Locate the cell with the specified text and output its (X, Y) center coordinate. 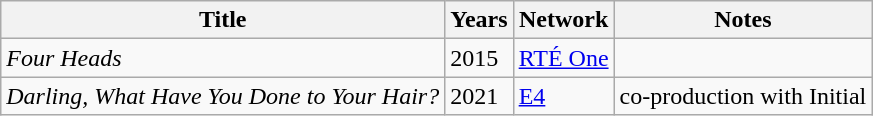
Years (479, 20)
Title (223, 20)
Network (564, 20)
E4 (564, 96)
2021 (479, 96)
Darling, What Have You Done to Your Hair? (223, 96)
RTÉ One (564, 58)
Four Heads (223, 58)
2015 (479, 58)
co-production with Initial (743, 96)
Notes (743, 20)
